Pinpoint the cell where the given text exists, returning its [x, y] midpoint coordinate. 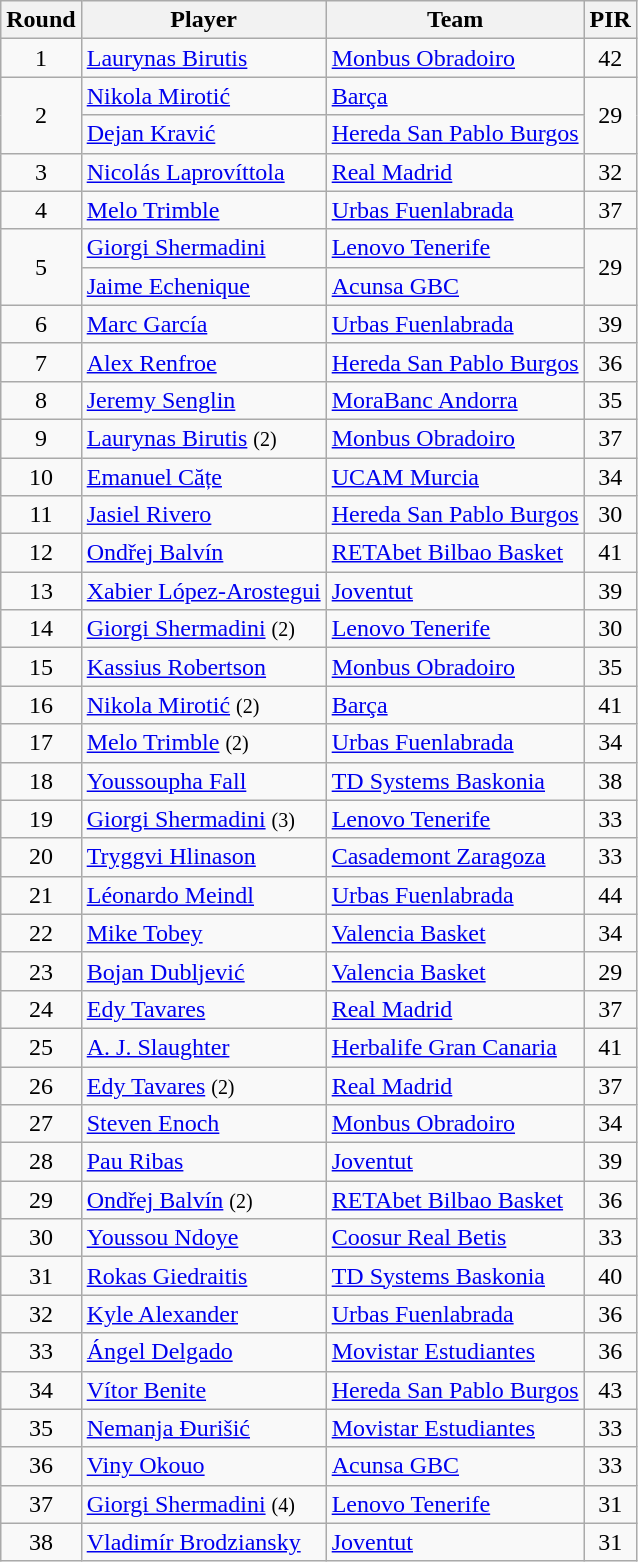
Giorgi Shermadini (4) [204, 1504]
Vladimír Brodziansky [204, 1542]
Mike Tobey [204, 933]
27 [41, 1124]
Marc García [204, 324]
12 [41, 553]
Melo Trimble (2) [204, 743]
Nicolás Laprovíttola [204, 172]
Giorgi Shermadini (3) [204, 819]
Ondřej Balvín [204, 553]
18 [41, 781]
Round [41, 20]
40 [610, 1276]
Pau Ribas [204, 1162]
Edy Tavares [204, 1009]
MoraBanc Andorra [455, 400]
15 [41, 667]
Laurynas Birutis (2) [204, 438]
Nikola Mirotić [204, 96]
Kyle Alexander [204, 1314]
Herbalife Gran Canaria [455, 1047]
Kassius Robertson [204, 667]
Bojan Dubljević [204, 971]
Giorgi Shermadini [204, 248]
17 [41, 743]
Ángel Delgado [204, 1352]
Coosur Real Betis [455, 1238]
11 [41, 515]
44 [610, 895]
23 [41, 971]
24 [41, 1009]
5 [41, 267]
26 [41, 1085]
Emanuel Cățe [204, 477]
Melo Trimble [204, 210]
Dejan Kravić [204, 134]
6 [41, 324]
UCAM Murcia [455, 477]
25 [41, 1047]
Ondřej Balvín (2) [204, 1200]
2 [41, 115]
Rokas Giedraitis [204, 1276]
14 [41, 629]
Player [204, 20]
8 [41, 400]
13 [41, 591]
43 [610, 1390]
3 [41, 172]
Steven Enoch [204, 1124]
1 [41, 58]
16 [41, 705]
9 [41, 438]
Nikola Mirotić (2) [204, 705]
Giorgi Shermadini (2) [204, 629]
Edy Tavares (2) [204, 1085]
20 [41, 857]
Jeremy Senglin [204, 400]
10 [41, 477]
Laurynas Birutis [204, 58]
Xabier López-Arostegui [204, 591]
42 [610, 58]
21 [41, 895]
PIR [610, 20]
Léonardo Meindl [204, 895]
Tryggvi Hlinason [204, 857]
Jaime Echenique [204, 286]
7 [41, 362]
Youssoupha Fall [204, 781]
19 [41, 819]
4 [41, 210]
Team [455, 20]
Jasiel Rivero [204, 515]
Nemanja Đurišić [204, 1428]
A. J. Slaughter [204, 1047]
Vítor Benite [204, 1390]
22 [41, 933]
Alex Renfroe [204, 362]
28 [41, 1162]
Viny Okouo [204, 1466]
Youssou Ndoye [204, 1238]
Casademont Zaragoza [455, 857]
